Detect which cell encompasses the target text, then output its (x, y) center coordinate. 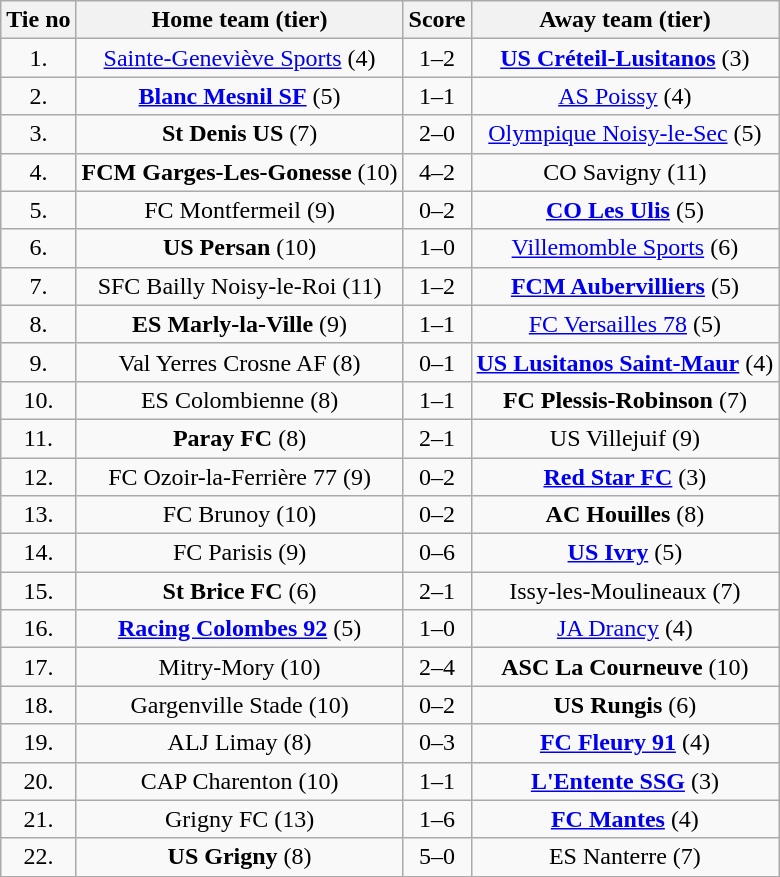
0–6 (437, 553)
10. (38, 400)
FCM Aubervilliers (5) (625, 286)
FC Brunoy (10) (240, 515)
Gargenville Stade (10) (240, 705)
1–6 (437, 819)
12. (38, 477)
2. (38, 96)
2–0 (437, 134)
FC Ozoir-la-Ferrière 77 (9) (240, 477)
0–3 (437, 743)
5–0 (437, 857)
Villemomble Sports (6) (625, 248)
Tie no (38, 20)
Home team (tier) (240, 20)
AS Poissy (4) (625, 96)
2–4 (437, 667)
18. (38, 705)
4–2 (437, 172)
17. (38, 667)
19. (38, 743)
4. (38, 172)
11. (38, 438)
Score (437, 20)
0–1 (437, 362)
9. (38, 362)
US Lusitanos Saint-Maur (4) (625, 362)
CO Les Ulis (5) (625, 210)
Mitry-Mory (10) (240, 667)
Racing Colombes 92 (5) (240, 629)
Olympique Noisy-le-Sec (5) (625, 134)
Paray FC (8) (240, 438)
14. (38, 553)
US Ivry (5) (625, 553)
St Brice FC (6) (240, 591)
Sainte-Geneviève Sports (4) (240, 58)
7. (38, 286)
1. (38, 58)
Blanc Mesnil SF (5) (240, 96)
ALJ Limay (8) (240, 743)
FC Mantes (4) (625, 819)
ES Colombienne (8) (240, 400)
6. (38, 248)
22. (38, 857)
US Créteil-Lusitanos (3) (625, 58)
FC Montfermeil (9) (240, 210)
FCM Garges-Les-Gonesse (10) (240, 172)
Red Star FC (3) (625, 477)
CO Savigny (11) (625, 172)
Val Yerres Crosne AF (8) (240, 362)
3. (38, 134)
21. (38, 819)
ES Nanterre (7) (625, 857)
ASC La Courneuve (10) (625, 667)
FC Versailles 78 (5) (625, 324)
US Persan (10) (240, 248)
L'Entente SSG (3) (625, 781)
US Grigny (8) (240, 857)
5. (38, 210)
20. (38, 781)
SFC Bailly Noisy-le-Roi (11) (240, 286)
FC Plessis-Robinson (7) (625, 400)
8. (38, 324)
AC Houilles (8) (625, 515)
US Villejuif (9) (625, 438)
ES Marly-la-Ville (9) (240, 324)
Away team (tier) (625, 20)
FC Fleury 91 (4) (625, 743)
Grigny FC (13) (240, 819)
13. (38, 515)
FC Parisis (9) (240, 553)
15. (38, 591)
16. (38, 629)
Issy-les-Moulineaux (7) (625, 591)
US Rungis (6) (625, 705)
CAP Charenton (10) (240, 781)
St Denis US (7) (240, 134)
JA Drancy (4) (625, 629)
